Locate the cell with the specified text and output its [x, y] center coordinate. 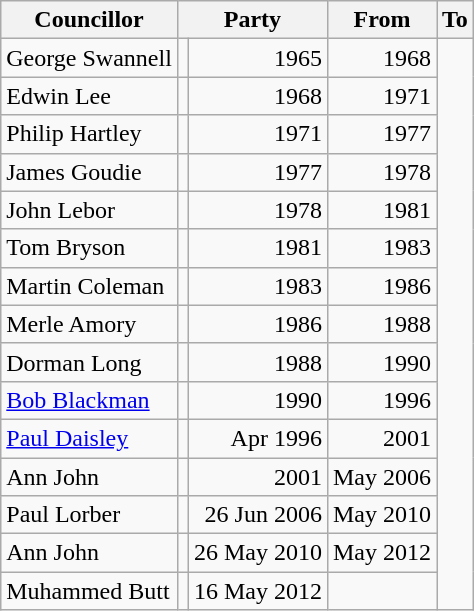
John Lebor [90, 210]
Party [252, 20]
26 May 2010 [258, 553]
1965 [258, 58]
Bob Blackman [90, 400]
1996 [382, 400]
Councillor [90, 20]
Paul Lorber [90, 515]
May 2012 [382, 553]
James Goudie [90, 172]
Apr 1996 [258, 438]
To [454, 20]
George Swannell [90, 58]
Philip Hartley [90, 134]
Tom Bryson [90, 248]
May 2006 [382, 477]
Muhammed Butt [90, 591]
26 Jun 2006 [258, 515]
16 May 2012 [258, 591]
Martin Coleman [90, 286]
Merle Amory [90, 324]
May 2010 [382, 515]
Dorman Long [90, 362]
From [382, 20]
Edwin Lee [90, 96]
Paul Daisley [90, 438]
